Output the (X, Y) coordinate of the center of the cell containing the given text.  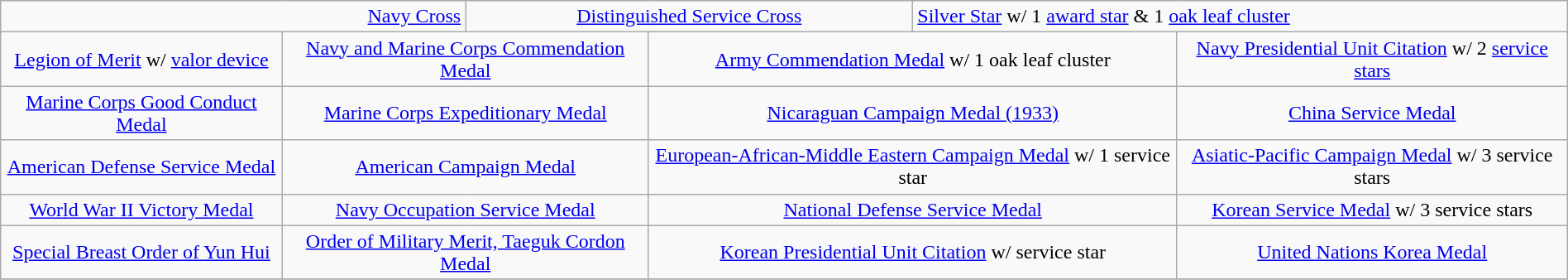
World War II Victory Medal (141, 210)
Order of Military Merit, Taeguk Cordon Medal (465, 252)
Korean Presidential Unit Citation w/ service star (913, 252)
Asiatic-Pacific Campaign Medal w/ 3 service stars (1372, 167)
Army Commendation Medal w/ 1 oak leaf cluster (913, 60)
United Nations Korea Medal (1372, 252)
Navy Presidential Unit Citation w/ 2 service stars (1372, 60)
Distinguished Service Cross (690, 17)
Silver Star w/ 1 award star & 1 oak leaf cluster (1241, 17)
Nicaraguan Campaign Medal (1933) (913, 113)
American Campaign Medal (465, 167)
Korean Service Medal w/ 3 service stars (1372, 210)
National Defense Service Medal (913, 210)
Navy and Marine Corps Commendation Medal (465, 60)
China Service Medal (1372, 113)
Legion of Merit w/ valor device (141, 60)
Marine Corps Good Conduct Medal (141, 113)
Navy Occupation Service Medal (465, 210)
American Defense Service Medal (141, 167)
Navy Cross (233, 17)
Marine Corps Expeditionary Medal (465, 113)
European-African-Middle Eastern Campaign Medal w/ 1 service star (913, 167)
Special Breast Order of Yun Hui (141, 252)
